Output the (x, y) coordinate of the center of the cell containing the given text.  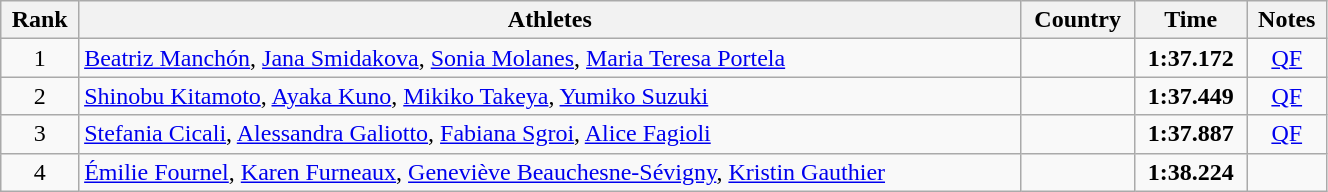
4 (40, 172)
1:37.887 (1190, 134)
2 (40, 96)
Time (1190, 20)
1:37.449 (1190, 96)
Athletes (550, 20)
Country (1078, 20)
1:38.224 (1190, 172)
Stefania Cicali, Alessandra Galiotto, Fabiana Sgroi, Alice Fagioli (550, 134)
Shinobu Kitamoto, Ayaka Kuno, Mikiko Takeya, Yumiko Suzuki (550, 96)
Notes (1286, 20)
1:37.172 (1190, 58)
1 (40, 58)
3 (40, 134)
Beatriz Manchón, Jana Smidakova, Sonia Molanes, Maria Teresa Portela (550, 58)
Émilie Fournel, Karen Furneaux, Geneviève Beauchesne-Sévigny, Kristin Gauthier (550, 172)
Rank (40, 20)
